Return the [X, Y] coordinate for the center point of the cell that contains the specified text.  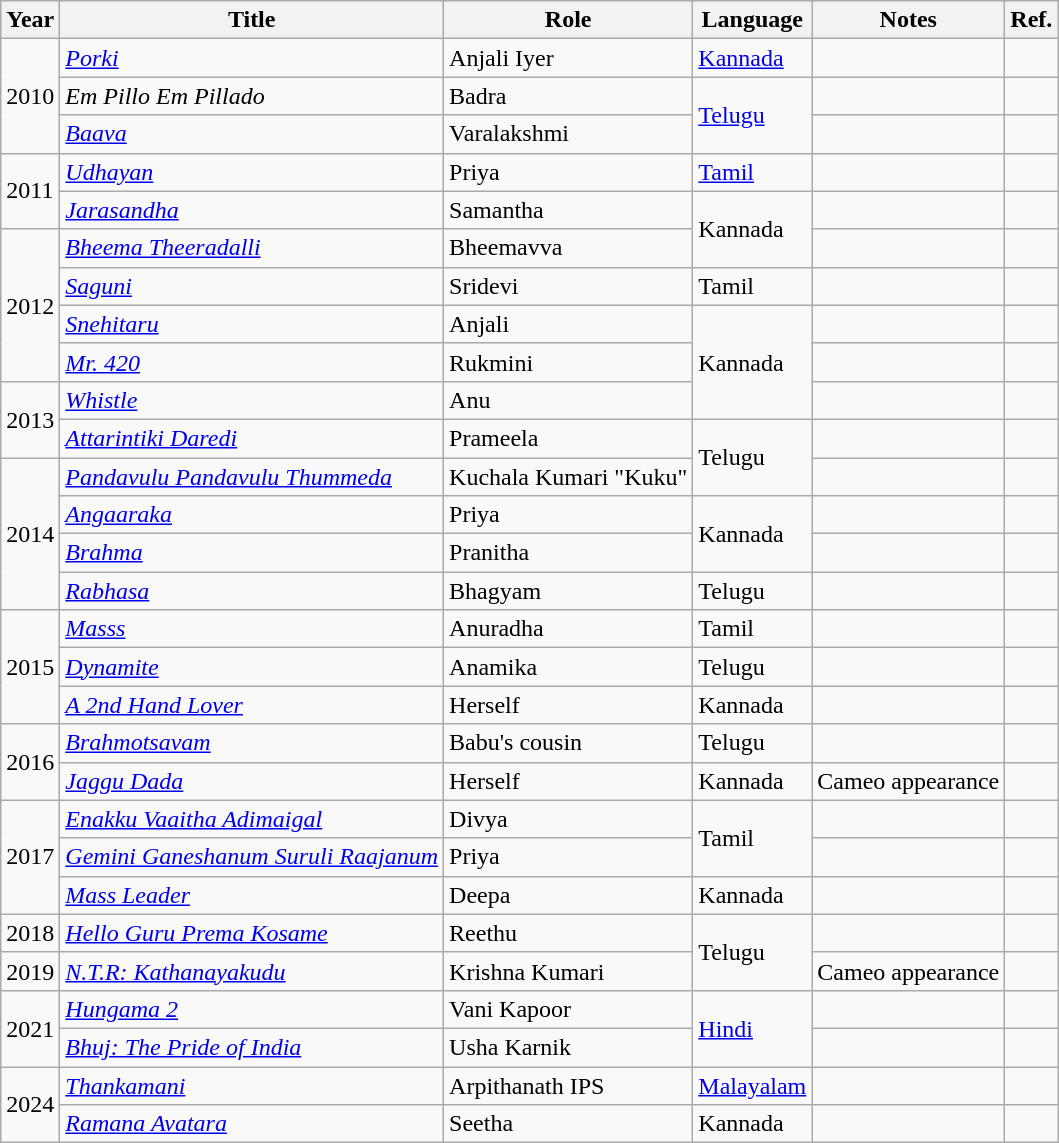
Anuradha [568, 629]
Hindi [752, 1028]
Vani Kapoor [568, 1009]
Snehitaru [252, 324]
2013 [30, 419]
Attarintiki Daredi [252, 438]
2024 [30, 1104]
Seetha [568, 1124]
Bhagyam [568, 591]
2010 [30, 96]
Hello Guru Prema Kosame [252, 933]
Badra [568, 96]
2016 [30, 762]
Angaaraka [252, 515]
2011 [30, 191]
Bhuj: The Pride of India [252, 1047]
2018 [30, 933]
Anamika [568, 667]
Anu [568, 400]
Divya [568, 819]
2012 [30, 305]
Rukmini [568, 362]
Reethu [568, 933]
Notes [908, 20]
Prameela [568, 438]
2015 [30, 667]
Jaggu Dada [252, 781]
Bheemavva [568, 248]
Jarasandha [252, 210]
Hungama 2 [252, 1009]
Brahma [252, 553]
Usha Karnik [568, 1047]
Pranitha [568, 553]
Thankamani [252, 1085]
Anjali Iyer [568, 58]
Krishna Kumari [568, 971]
Saguni [252, 286]
Title [252, 20]
Em Pillo Em Pillado [252, 96]
Deepa [568, 895]
Pandavulu Pandavulu Thummeda [252, 477]
Whistle [252, 400]
N.T.R: Kathanayakudu [252, 971]
Dynamite [252, 667]
A 2nd Hand Lover [252, 705]
Year [30, 20]
Arpithanath IPS [568, 1085]
Gemini Ganeshanum Suruli Raajanum [252, 857]
Mr. 420 [252, 362]
2019 [30, 971]
2021 [30, 1028]
Ref. [1032, 20]
Masss [252, 629]
2014 [30, 534]
Mass Leader [252, 895]
Samantha [568, 210]
Udhayan [252, 172]
Baava [252, 134]
2017 [30, 857]
Porki [252, 58]
Kuchala Kumari "Kuku" [568, 477]
Rabhasa [252, 591]
Sridevi [568, 286]
Ramana Avatara [252, 1124]
Bheema Theeradalli [252, 248]
Varalakshmi [568, 134]
Role [568, 20]
Brahmotsavam [252, 743]
Language [752, 20]
Enakku Vaaitha Adimaigal [252, 819]
Malayalam [752, 1085]
Babu's cousin [568, 743]
Anjali [568, 324]
